Determine the (X, Y) coordinate at the center of the cell enclosing the given text.  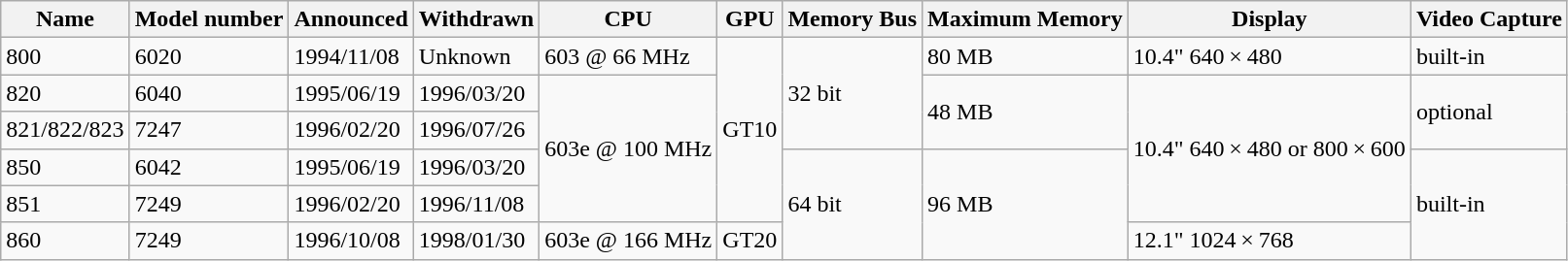
Video Capture (1489, 19)
821/822/823 (65, 130)
860 (65, 241)
6020 (209, 56)
optional (1489, 112)
48 MB (1026, 112)
Withdrawn (476, 19)
6042 (209, 167)
603e @ 100 MHz (628, 148)
12.1" 1024 × 768 (1270, 241)
603 @ 66 MHz (628, 56)
Model number (209, 19)
80 MB (1026, 56)
10.4" 640 × 480 (1270, 56)
Maximum Memory (1026, 19)
Memory Bus (853, 19)
CPU (628, 19)
32 bit (853, 93)
Display (1270, 19)
GPU (750, 19)
96 MB (1026, 204)
GT20 (750, 241)
10.4" 640 × 480 or 800 × 600 (1270, 148)
1996/11/08 (476, 204)
850 (65, 167)
GT10 (750, 130)
1996/10/08 (351, 241)
851 (65, 204)
Name (65, 19)
1996/07/26 (476, 130)
6040 (209, 93)
1998/01/30 (476, 241)
64 bit (853, 204)
603e @ 166 MHz (628, 241)
1994/11/08 (351, 56)
7247 (209, 130)
820 (65, 93)
Announced (351, 19)
Unknown (476, 56)
800 (65, 56)
